Find where the given text appears and provide that cell's center as [x, y] coordinate. 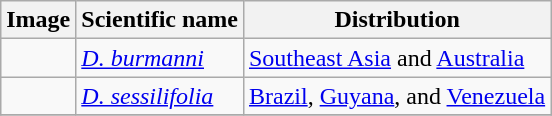
Image [38, 20]
Distribution [396, 20]
D. sessilifolia [160, 96]
D. burmanni [160, 58]
Brazil, Guyana, and Venezuela [396, 96]
Southeast Asia and Australia [396, 58]
Scientific name [160, 20]
